Capture the cell that displays the provided text and extract its [x, y] central coordinate. 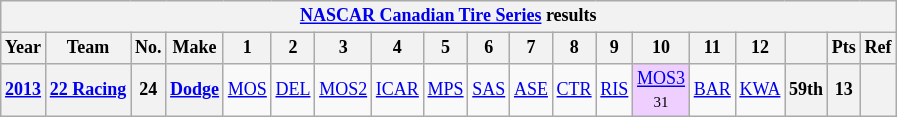
KWA [760, 90]
MOS [247, 90]
No. [148, 48]
MOS331 [662, 90]
3 [344, 48]
13 [844, 90]
Ref [878, 48]
ASE [532, 90]
RIS [614, 90]
SAS [489, 90]
BAR [712, 90]
Make [195, 48]
8 [574, 48]
9 [614, 48]
12 [760, 48]
CTR [574, 90]
Team [88, 48]
ICAR [398, 90]
24 [148, 90]
59th [806, 90]
7 [532, 48]
6 [489, 48]
2013 [24, 90]
1 [247, 48]
NASCAR Canadian Tire Series results [448, 16]
MPS [446, 90]
DEL [293, 90]
4 [398, 48]
MOS2 [344, 90]
2 [293, 48]
5 [446, 48]
Pts [844, 48]
10 [662, 48]
11 [712, 48]
22 Racing [88, 90]
Dodge [195, 90]
Year [24, 48]
